Extract the [x, y] coordinate from the center of the cell holding the provided text.  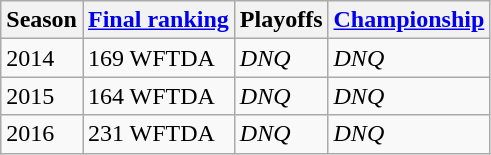
231 WFTDA [158, 134]
169 WFTDA [158, 58]
Playoffs [281, 20]
2015 [42, 96]
Season [42, 20]
164 WFTDA [158, 96]
Final ranking [158, 20]
Championship [409, 20]
2016 [42, 134]
2014 [42, 58]
